Capture the cell that displays the provided text and extract its [x, y] central coordinate. 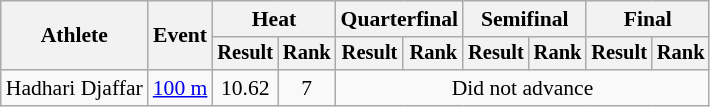
Did not advance [523, 88]
Semifinal [524, 19]
Athlete [74, 36]
Heat [274, 19]
Quarterfinal [400, 19]
Event [180, 36]
100 m [180, 88]
7 [307, 88]
Final [648, 19]
Hadhari Djaffar [74, 88]
10.62 [245, 88]
